Detect which cell encompasses the target text, then output its [x, y] center coordinate. 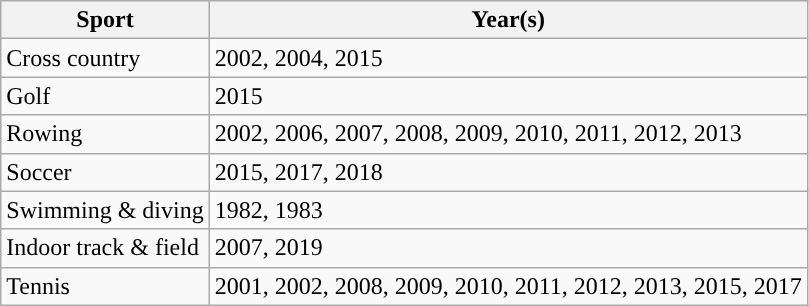
Soccer [105, 172]
2015, 2017, 2018 [508, 172]
2002, 2006, 2007, 2008, 2009, 2010, 2011, 2012, 2013 [508, 134]
Sport [105, 20]
2001, 2002, 2008, 2009, 2010, 2011, 2012, 2013, 2015, 2017 [508, 286]
Rowing [105, 134]
1982, 1983 [508, 210]
Year(s) [508, 20]
2015 [508, 96]
2007, 2019 [508, 248]
Indoor track & field [105, 248]
Golf [105, 96]
2002, 2004, 2015 [508, 58]
Tennis [105, 286]
Swimming & diving [105, 210]
Cross country [105, 58]
